For the text-containing cell, return its midpoint in [x, y] coordinate format. 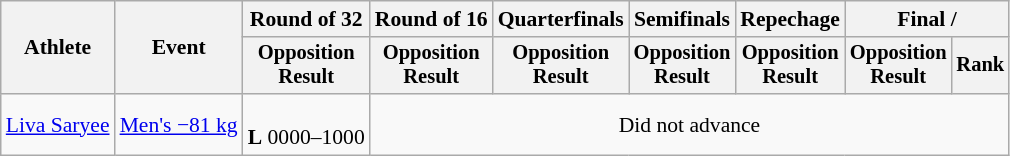
Semifinals [682, 19]
Rank [981, 66]
Did not advance [690, 124]
Final / [927, 19]
Round of 16 [432, 19]
Repechage [790, 19]
Athlete [58, 48]
Men's −81 kg [179, 124]
Quarterfinals [561, 19]
L 0000–1000 [306, 124]
Event [179, 48]
Round of 32 [306, 19]
Liva Saryee [58, 124]
